Capture the cell that displays the provided text and extract its (X, Y) central coordinate. 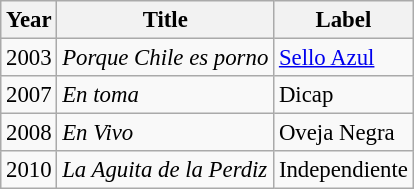
2008 (29, 133)
2003 (29, 58)
Title (166, 20)
Oveja Negra (344, 133)
Porque Chile es porno (166, 58)
La Aguita de la Perdiz (166, 170)
2010 (29, 170)
En Vivo (166, 133)
En toma (166, 95)
Year (29, 20)
Sello Azul (344, 58)
2007 (29, 95)
Dicap (344, 95)
Label (344, 20)
Independiente (344, 170)
